Extract the (X, Y) coordinate from the center of the cell holding the provided text.  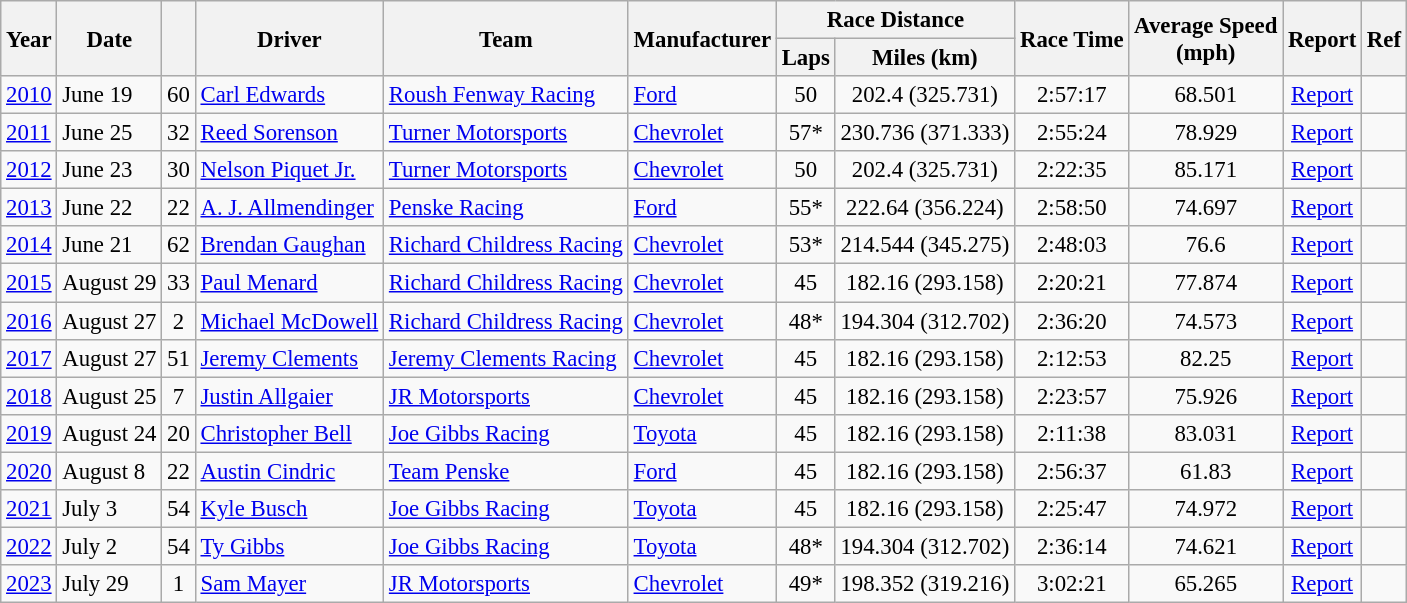
7 (178, 396)
Penske Racing (506, 208)
2:25:47 (1072, 509)
1 (178, 584)
57* (806, 133)
2019 (29, 433)
Justin Allgaier (289, 396)
Year (29, 38)
68.501 (1206, 95)
2:23:57 (1072, 396)
61.83 (1206, 471)
74.621 (1206, 546)
June 21 (110, 245)
July 3 (110, 509)
2:12:53 (1072, 358)
51 (178, 358)
Kyle Busch (289, 509)
Race Distance (895, 20)
2021 (29, 509)
2015 (29, 283)
Driver (289, 38)
2014 (29, 245)
2:20:21 (1072, 283)
85.171 (1206, 170)
20 (178, 433)
49* (806, 584)
33 (178, 283)
83.031 (1206, 433)
74.573 (1206, 321)
June 22 (110, 208)
Manufacturer (702, 38)
Jeremy Clements (289, 358)
2017 (29, 358)
August 25 (110, 396)
53* (806, 245)
2012 (29, 170)
August 29 (110, 283)
2010 (29, 95)
August 8 (110, 471)
Austin Cindric (289, 471)
Brendan Gaughan (289, 245)
30 (178, 170)
Ref (1384, 38)
Laps (806, 58)
2023 (29, 584)
65.265 (1206, 584)
60 (178, 95)
75.926 (1206, 396)
2:11:38 (1072, 433)
2:22:35 (1072, 170)
June 23 (110, 170)
77.874 (1206, 283)
55* (806, 208)
2011 (29, 133)
Christopher Bell (289, 433)
August 24 (110, 433)
2:55:24 (1072, 133)
June 25 (110, 133)
62 (178, 245)
Nelson Piquet Jr. (289, 170)
2:48:03 (1072, 245)
2013 (29, 208)
74.697 (1206, 208)
Average Speed(mph) (1206, 38)
July 29 (110, 584)
Michael McDowell (289, 321)
230.736 (371.333) (925, 133)
Date (110, 38)
214.544 (345.275) (925, 245)
Sam Mayer (289, 584)
82.25 (1206, 358)
Paul Menard (289, 283)
74.972 (1206, 509)
2022 (29, 546)
2018 (29, 396)
78.929 (1206, 133)
76.6 (1206, 245)
2:36:20 (1072, 321)
2020 (29, 471)
3:02:21 (1072, 584)
32 (178, 133)
198.352 (319.216) (925, 584)
2:57:17 (1072, 95)
2:36:14 (1072, 546)
Roush Fenway Racing (506, 95)
2:58:50 (1072, 208)
2 (178, 321)
Jeremy Clements Racing (506, 358)
Carl Edwards (289, 95)
Miles (km) (925, 58)
A. J. Allmendinger (289, 208)
2016 (29, 321)
Team Penske (506, 471)
222.64 (356.224) (925, 208)
Reed Sorenson (289, 133)
Race Time (1072, 38)
June 19 (110, 95)
Team (506, 38)
2:56:37 (1072, 471)
July 2 (110, 546)
Ty Gibbs (289, 546)
